Scan for the cell matching the given text and deliver its (x, y) coordinate at center. 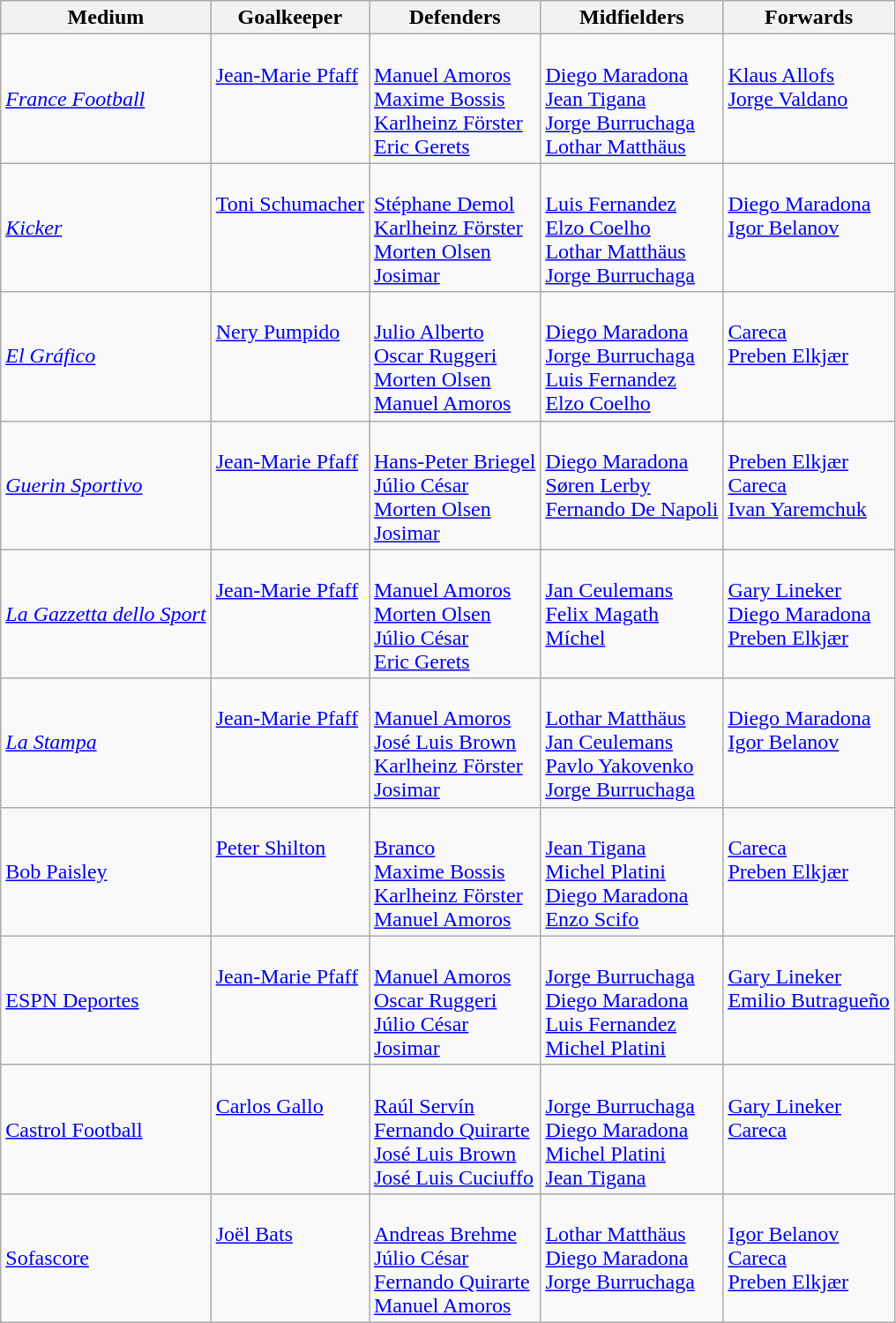
Manuel Amoros Maxime Bossis Karlheinz Förster Eric Gerets (454, 99)
Jorge Burruchaga Diego Maradona Luis Fernandez Michel Platini (631, 1000)
Medium (106, 18)
Manuel Amoros José Luis Brown Karlheinz Förster Josimar (454, 743)
Castrol Football (106, 1129)
Preben Elkjær Careca Ivan Yaremchuk (809, 485)
Diego Maradona Jean Tigana Jorge Burruchaga Lothar Matthäus (631, 99)
Nery Pumpido (289, 356)
Jorge Burruchaga Diego Maradona Michel Platini Jean Tigana (631, 1129)
ESPN Deportes (106, 1000)
Kicker (106, 228)
Igor Belanov Careca Preben Elkjær (809, 1258)
Goalkeeper (289, 18)
Diego Maradona Søren Lerby Fernando De Napoli (631, 485)
Carlos Gallo (289, 1129)
Julio Alberto Oscar Ruggeri Morten Olsen Manuel Amoros (454, 356)
El Gráfico (106, 356)
Jan Ceulemans Felix Magath Míchel (631, 614)
Gary Lineker Emilio Butragueño (809, 1000)
Diego Maradona Jorge Burruchaga Luis Fernandez Elzo Coelho (631, 356)
La Gazzetta dello Sport (106, 614)
Gary Lineker Careca (809, 1129)
Lothar Matthäus Diego Maradona Jorge Burruchaga (631, 1258)
Gary Lineker Diego Maradona Preben Elkjær (809, 614)
Stéphane Demol Karlheinz Förster Morten Olsen Josimar (454, 228)
Klaus Allofs Jorge Valdano (809, 99)
Forwards (809, 18)
Manuel Amoros Oscar Ruggeri Júlio César Josimar (454, 1000)
Toni Schumacher (289, 228)
France Football (106, 99)
Bob Paisley (106, 871)
Andreas Brehme Júlio César Fernando Quirarte Manuel Amoros (454, 1258)
Raúl Servín Fernando Quirarte José Luis Brown José Luis Cuciuffo (454, 1129)
Sofascore (106, 1258)
Lothar Matthäus Jan Ceulemans Pavlo Yakovenko Jorge Burruchaga (631, 743)
Midfielders (631, 18)
Guerin Sportivo (106, 485)
Manuel Amoros Morten Olsen Júlio César Eric Gerets (454, 614)
Hans-Peter Briegel Júlio César Morten Olsen Josimar (454, 485)
Branco Maxime Bossis Karlheinz Förster Manuel Amoros (454, 871)
Joël Bats (289, 1258)
Jean Tigana Michel Platini Diego Maradona Enzo Scifo (631, 871)
Luis Fernandez Elzo Coelho Lothar Matthäus Jorge Burruchaga (631, 228)
La Stampa (106, 743)
Defenders (454, 18)
Peter Shilton (289, 871)
